Return (x, y) of the center of cell containing provided text 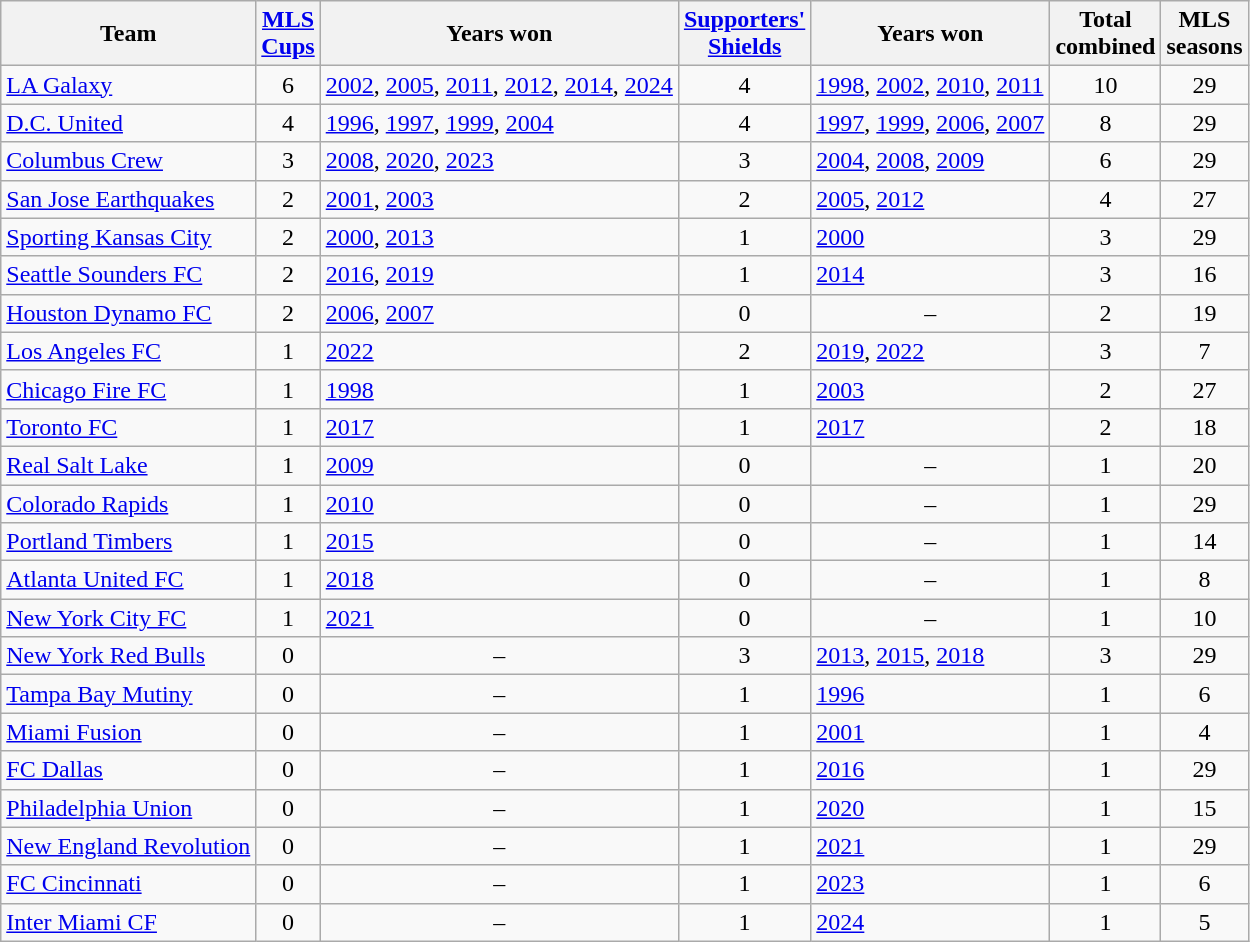
New York City FC (128, 618)
2018 (499, 580)
Los Angeles FC (128, 351)
2008, 2020, 2023 (499, 161)
Toronto FC (128, 427)
FC Cincinnati (128, 884)
2014 (930, 275)
Philadelphia Union (128, 808)
2023 (930, 884)
2001 (930, 732)
FC Dallas (128, 770)
19 (1204, 313)
2022 (499, 351)
Miami Fusion (128, 732)
2009 (499, 465)
2010 (499, 503)
Columbus Crew (128, 161)
New York Red Bulls (128, 656)
18 (1204, 427)
1996 (930, 694)
2006, 2007 (499, 313)
1998 (499, 389)
1996, 1997, 1999, 2004 (499, 123)
Sporting Kansas City (128, 237)
2019, 2022 (930, 351)
D.C. United (128, 123)
2016, 2019 (499, 275)
Colorado Rapids (128, 503)
MLSCups (288, 34)
Real Salt Lake (128, 465)
Tampa Bay Mutiny (128, 694)
LA Galaxy (128, 85)
14 (1204, 542)
New England Revolution (128, 846)
2001, 2003 (499, 199)
Team (128, 34)
2016 (930, 770)
2013, 2015, 2018 (930, 656)
2000 (930, 237)
MLSseasons (1204, 34)
2000, 2013 (499, 237)
Inter Miami CF (128, 922)
7 (1204, 351)
16 (1204, 275)
1998, 2002, 2010, 2011 (930, 85)
Atlanta United FC (128, 580)
1997, 1999, 2006, 2007 (930, 123)
5 (1204, 922)
20 (1204, 465)
2004, 2008, 2009 (930, 161)
Totalcombined (1106, 34)
San Jose Earthquakes (128, 199)
15 (1204, 808)
Houston Dynamo FC (128, 313)
2024 (930, 922)
2002, 2005, 2011, 2012, 2014, 2024 (499, 85)
2003 (930, 389)
Seattle Sounders FC (128, 275)
2005, 2012 (930, 199)
2015 (499, 542)
Portland Timbers (128, 542)
2020 (930, 808)
Chicago Fire FC (128, 389)
Supporters'Shields (744, 34)
